Locate the cell with the specified text and output its (x, y) center coordinate. 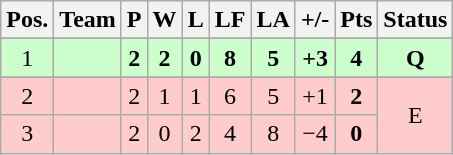
Pts (356, 20)
+1 (314, 96)
L (196, 20)
6 (230, 96)
−4 (314, 134)
W (164, 20)
LF (230, 20)
Pos. (28, 20)
P (134, 20)
Team (88, 20)
+3 (314, 58)
Status (416, 20)
Q (416, 58)
E (416, 115)
+/- (314, 20)
LA (273, 20)
3 (28, 134)
